Detect which cell encompasses the target text, then output its [X, Y] center coordinate. 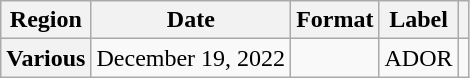
Region [46, 20]
Label [418, 20]
December 19, 2022 [191, 58]
Various [46, 58]
ADOR [418, 58]
Format [335, 20]
Date [191, 20]
